Search for the cell housing the specified text and yield its (X, Y) center coordinate. 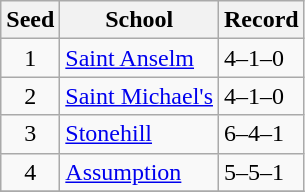
Saint Michael's (140, 96)
Assumption (140, 172)
Saint Anselm (140, 58)
2 (30, 96)
Seed (30, 20)
5–5–1 (262, 172)
3 (30, 134)
6–4–1 (262, 134)
1 (30, 58)
Stonehill (140, 134)
4 (30, 172)
School (140, 20)
Record (262, 20)
